Extract the [X, Y] coordinate from the center of the cell holding the provided text.  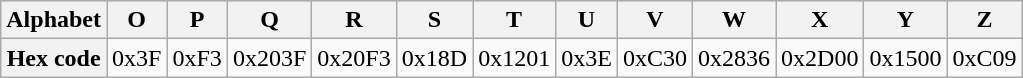
0x20F3 [354, 58]
Z [984, 20]
Y [906, 20]
R [354, 20]
W [734, 20]
Hex code [54, 58]
0x2D00 [820, 58]
0x3E [587, 58]
X [820, 20]
0x18D [434, 58]
O [136, 20]
V [654, 20]
U [587, 20]
0xC09 [984, 58]
P [197, 20]
0x2836 [734, 58]
0x203F [269, 58]
T [514, 20]
Alphabet [54, 20]
0x3F [136, 58]
S [434, 20]
0x1201 [514, 58]
0xC30 [654, 58]
0x1500 [906, 58]
Q [269, 20]
0xF3 [197, 58]
